From the cell containing the given text, extract its center point as (X, Y) coordinate. 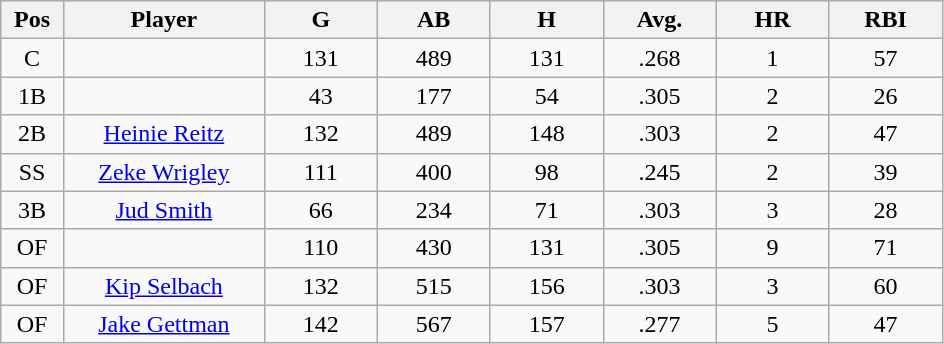
Jake Gettman (164, 324)
1 (772, 58)
2B (32, 134)
57 (886, 58)
G (320, 20)
177 (434, 96)
H (546, 20)
AB (434, 20)
Pos (32, 20)
98 (546, 172)
39 (886, 172)
26 (886, 96)
.245 (660, 172)
567 (434, 324)
60 (886, 286)
SS (32, 172)
148 (546, 134)
.268 (660, 58)
C (32, 58)
157 (546, 324)
5 (772, 324)
234 (434, 210)
111 (320, 172)
Zeke Wrigley (164, 172)
HR (772, 20)
9 (772, 248)
43 (320, 96)
54 (546, 96)
430 (434, 248)
400 (434, 172)
3B (32, 210)
28 (886, 210)
515 (434, 286)
Kip Selbach (164, 286)
Player (164, 20)
Jud Smith (164, 210)
142 (320, 324)
1B (32, 96)
Avg. (660, 20)
Heinie Reitz (164, 134)
RBI (886, 20)
66 (320, 210)
156 (546, 286)
110 (320, 248)
.277 (660, 324)
